For the text-containing cell, return its midpoint in (x, y) coordinate format. 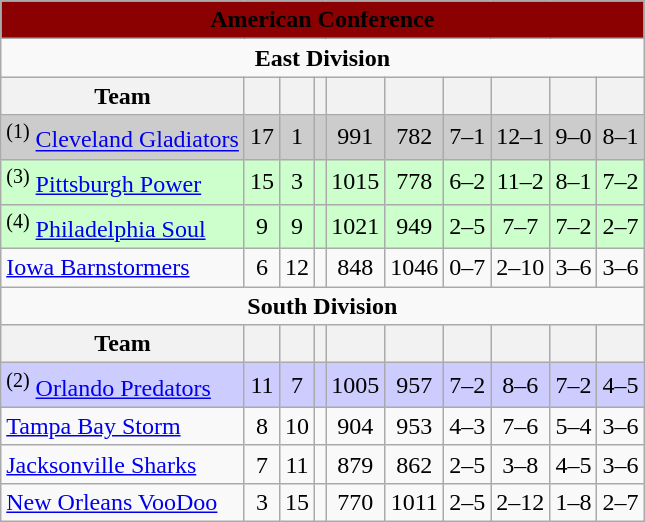
(4) Philadelphia Soul (123, 226)
1 (296, 138)
7–1 (468, 138)
953 (414, 426)
6 (262, 268)
1046 (414, 268)
1005 (356, 386)
1015 (356, 182)
7–7 (520, 226)
(1) Cleveland Gladiators (123, 138)
862 (414, 464)
12–1 (520, 138)
949 (414, 226)
South Division (322, 306)
4–3 (468, 426)
East Division (322, 58)
10 (296, 426)
848 (356, 268)
1–8 (574, 502)
5–4 (574, 426)
Jacksonville Sharks (123, 464)
782 (414, 138)
(2) Orlando Predators (123, 386)
(3) Pittsburgh Power (123, 182)
1011 (414, 502)
2–10 (520, 268)
0–7 (468, 268)
Tampa Bay Storm (123, 426)
New Orleans VooDoo (123, 502)
8–6 (520, 386)
879 (356, 464)
957 (414, 386)
2–12 (520, 502)
904 (356, 426)
6–2 (468, 182)
9–0 (574, 138)
3–8 (520, 464)
778 (414, 182)
12 (296, 268)
770 (356, 502)
1021 (356, 226)
11–2 (520, 182)
Iowa Barnstormers (123, 268)
8 (262, 426)
991 (356, 138)
7–6 (520, 426)
17 (262, 138)
American Conference (322, 20)
